Return (X, Y) of the center of cell containing provided text 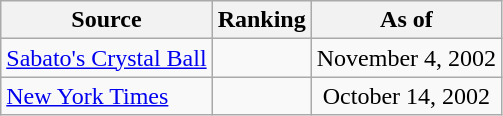
Source (106, 20)
New York Times (106, 96)
November 4, 2002 (406, 58)
Sabato's Crystal Ball (106, 58)
October 14, 2002 (406, 96)
Ranking (262, 20)
As of (406, 20)
